From the cell containing the given text, extract its center point as [X, Y] coordinate. 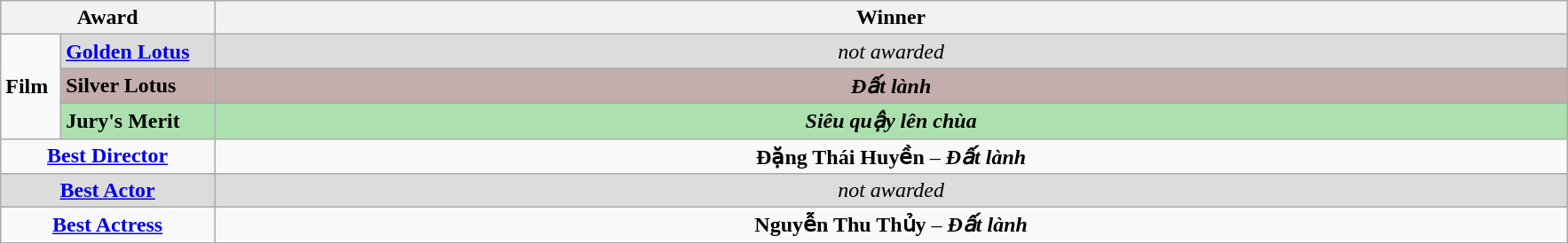
Silver Lotus [138, 86]
Winner [891, 18]
Best Actress [108, 225]
Best Actor [108, 191]
Best Director [108, 156]
Jury's Merit [138, 121]
Siêu quậy lên chùa [891, 121]
Nguyễn Thu Thủy – Đất lành [891, 225]
Đất lành [891, 86]
Award [108, 18]
Golden Lotus [138, 51]
Film [31, 87]
Đặng Thái Huyền – Đất lành [891, 156]
